From the cell containing the given text, extract its center point as (x, y) coordinate. 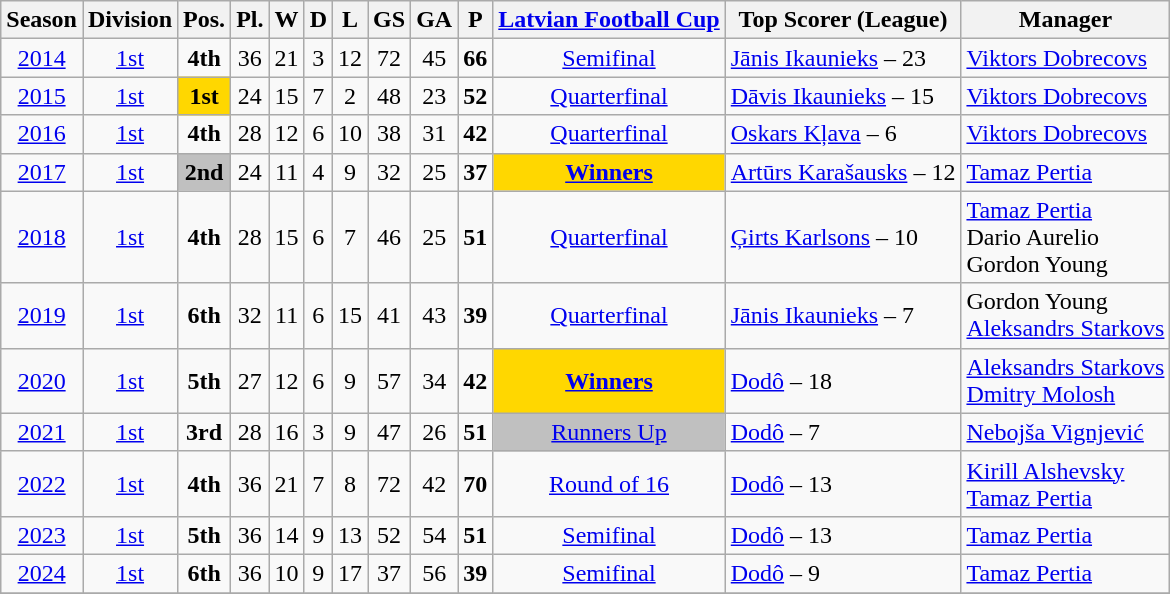
26 (434, 432)
Latvian Football Cup (609, 20)
Tamaz Pertia Dario Aurelio Gordon Young (1066, 237)
4 (318, 172)
GS (390, 20)
66 (476, 58)
Nebojša Vignjević (1066, 432)
2023 (42, 535)
2 (350, 96)
8 (350, 484)
2018 (42, 237)
Kirill Alshevsky Tamaz Pertia (1066, 484)
Jānis Ikaunieks – 23 (843, 58)
2nd (204, 172)
57 (390, 380)
46 (390, 237)
13 (350, 535)
Top Scorer (League) (843, 20)
27 (250, 380)
16 (286, 432)
Dodô – 9 (843, 573)
14 (286, 535)
Oskars Kļava – 6 (843, 134)
45 (434, 58)
Manager (1066, 20)
23 (434, 96)
Ģirts Karlsons – 10 (843, 237)
41 (390, 316)
L (350, 20)
W (286, 20)
70 (476, 484)
Artūrs Karašausks – 12 (843, 172)
Dodô – 18 (843, 380)
Pos. (204, 20)
3rd (204, 432)
Gordon Young Aleksandrs Starkovs (1066, 316)
Dodô – 7 (843, 432)
Runners Up (609, 432)
38 (390, 134)
43 (434, 316)
D (318, 20)
2019 (42, 316)
2014 (42, 58)
Aleksandrs Starkovs Dmitry Molosh (1066, 380)
2024 (42, 573)
47 (390, 432)
48 (390, 96)
34 (434, 380)
2016 (42, 134)
Dāvis Ikaunieks – 15 (843, 96)
2022 (42, 484)
GA (434, 20)
P (476, 20)
Division (130, 20)
2015 (42, 96)
56 (434, 573)
2017 (42, 172)
17 (350, 573)
Pl. (250, 20)
Round of 16 (609, 484)
54 (434, 535)
2020 (42, 380)
Jānis Ikaunieks – 7 (843, 316)
2021 (42, 432)
Season (42, 20)
31 (434, 134)
